Locate the cell with the specified text and output its (x, y) center coordinate. 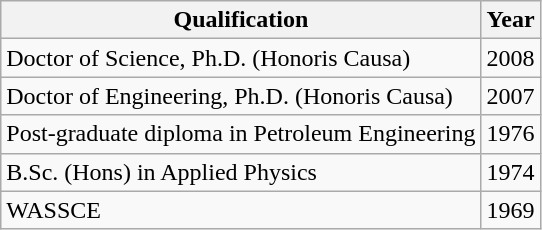
Year (510, 20)
Doctor of Engineering, Ph.D. (Honoris Causa) (241, 96)
2008 (510, 58)
Doctor of Science, Ph.D. (Honoris Causa) (241, 58)
Post-graduate diploma in Petroleum Engineering (241, 134)
Qualification (241, 20)
1969 (510, 210)
2007 (510, 96)
B.Sc. (Hons) in Applied Physics (241, 172)
WASSCE (241, 210)
1974 (510, 172)
1976 (510, 134)
